Search for the cell housing the specified text and yield its (x, y) center coordinate. 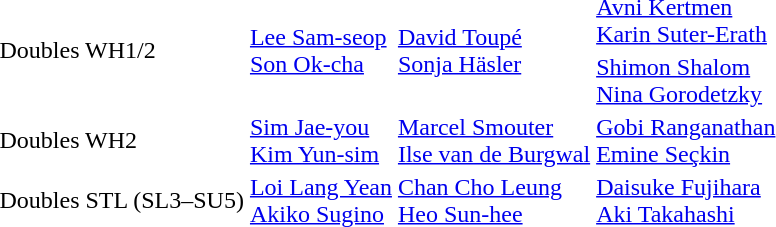
Sim Jae-you Kim Yun-sim (320, 140)
Marcel Smouter Ilse van de Burgwal (494, 140)
